Detect which cell encompasses the target text, then output its [x, y] center coordinate. 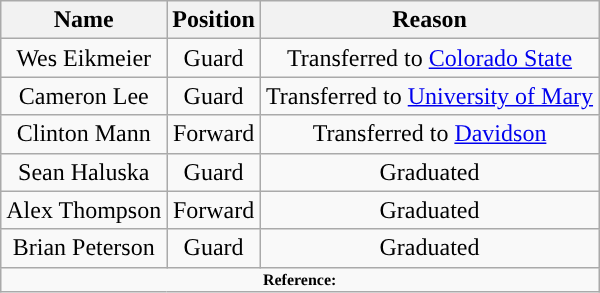
Name [84, 20]
Clinton Mann [84, 134]
Position [214, 20]
Brian Peterson [84, 248]
Reason [429, 20]
Reference: [300, 279]
Transferred to Colorado State [429, 58]
Wes Eikmeier [84, 58]
Cameron Lee [84, 96]
Transferred to Davidson [429, 134]
Transferred to University of Mary [429, 96]
Alex Thompson [84, 210]
Sean Haluska [84, 172]
